Return the [x, y] coordinate for the center point of the cell that contains the specified text.  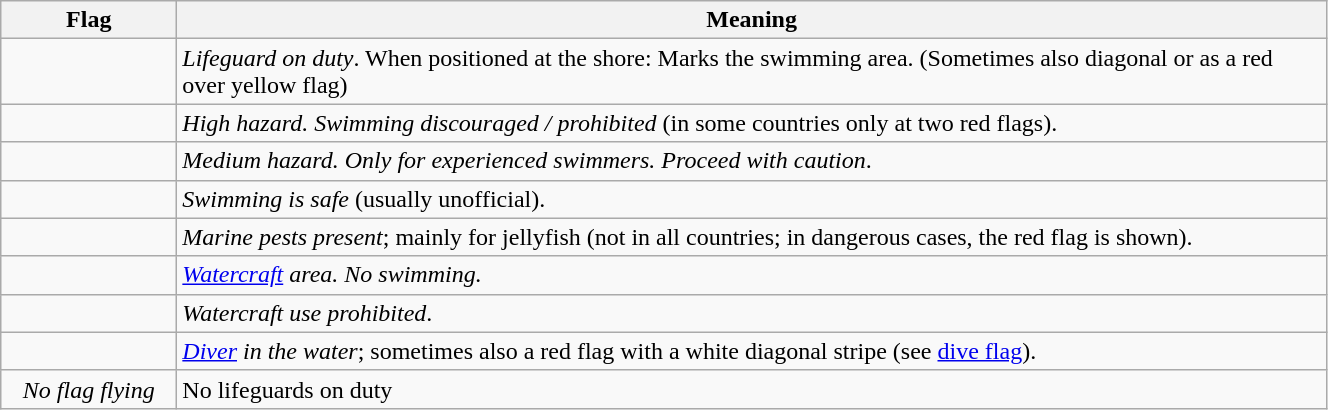
Swimming is safe (usually unofficial). [752, 199]
Flag [89, 20]
Lifeguard on duty. When positioned at the shore: Marks the swimming area. (Sometimes also diagonal or as a red over yellow flag) [752, 72]
Watercraft area. No swimming. [752, 275]
High hazard. Swimming discouraged / prohibited (in some countries only at two red flags). [752, 123]
Meaning [752, 20]
Watercraft use prohibited. [752, 313]
No flag flying [89, 389]
No lifeguards on duty [752, 389]
Diver in the water; sometimes also a red flag with a white diagonal stripe (see dive flag). [752, 351]
Medium hazard. Only for experienced swimmers. Proceed with caution. [752, 161]
Marine pests present; mainly for jellyfish (not in all countries; in dangerous cases, the red flag is shown). [752, 237]
